From the cell containing the given text, extract its center point as [x, y] coordinate. 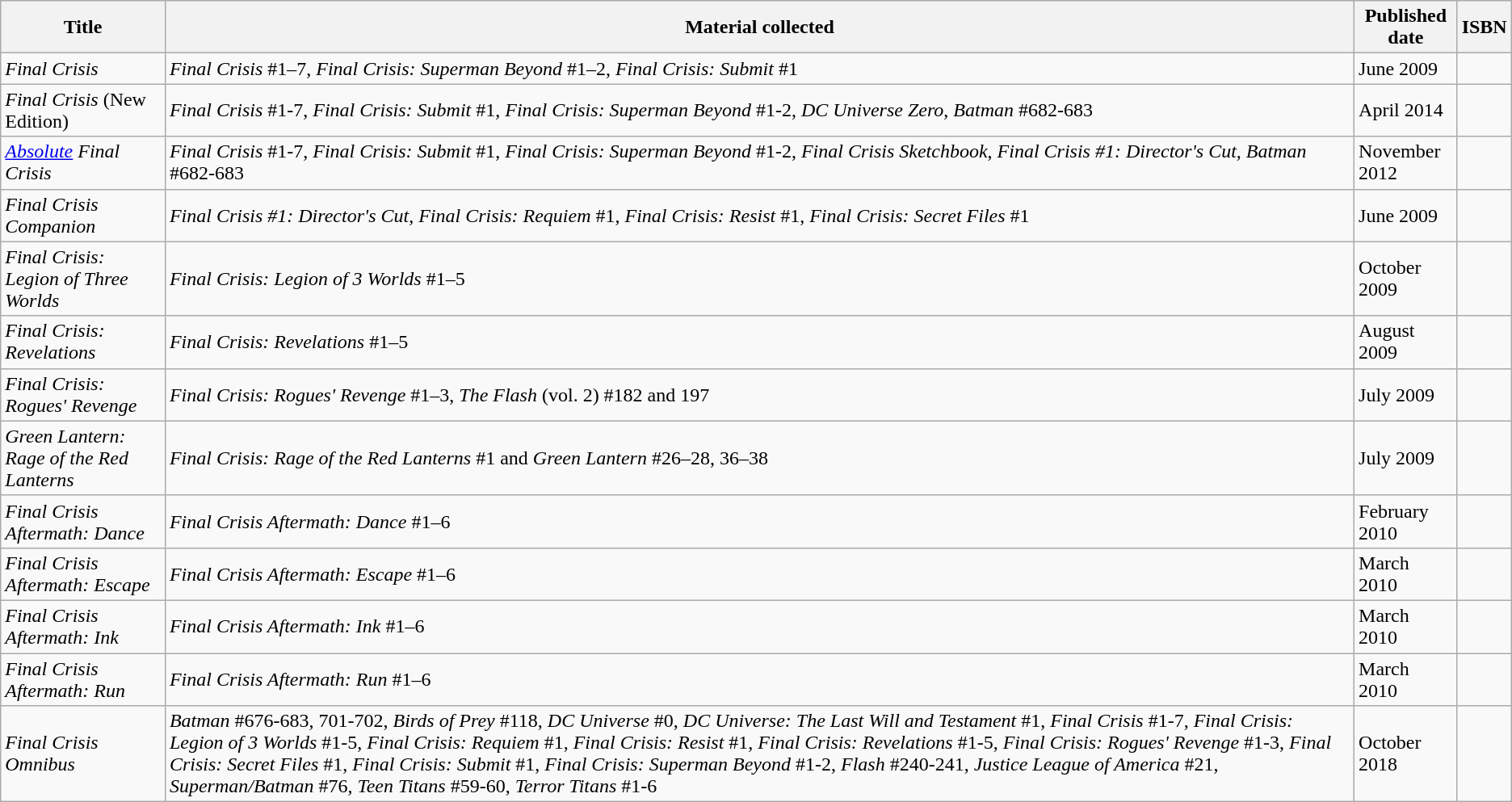
Final Crisis #1: Director's Cut, Final Crisis: Requiem #1, Final Crisis: Resist #1, Final Crisis: Secret Files #1 [759, 215]
November 2012 [1406, 163]
April 2014 [1406, 110]
Final Crisis Aftermath: Escape #1–6 [759, 573]
Final Crisis: Rage of the Red Lanterns #1 and Green Lantern #26–28, 36–38 [759, 458]
Final Crisis Aftermath: Run [83, 678]
August 2009 [1406, 342]
ISBN [1485, 27]
Final Crisis Aftermath: Ink [83, 627]
Green Lantern: Rage of the Red Lanterns [83, 458]
Final Crisis #1–7, Final Crisis: Superman Beyond #1–2, Final Crisis: Submit #1 [759, 69]
Final Crisis Aftermath: Escape [83, 573]
Final Crisis: Revelations [83, 342]
Final Crisis Companion [83, 215]
Final Crisis Omnibus [83, 754]
Material collected [759, 27]
Final Crisis: Rogues' Revenge #1–3, The Flash (vol. 2) #182 and 197 [759, 394]
Final Crisis [83, 69]
Final Crisis: Revelations #1–5 [759, 342]
Published date [1406, 27]
Final Crisis: Rogues' Revenge [83, 394]
Absolute Final Crisis [83, 163]
Final Crisis Aftermath: Run #1–6 [759, 678]
Title [83, 27]
Final Crisis (New Edition) [83, 110]
Final Crisis: Legion of 3 Worlds #1–5 [759, 279]
February 2010 [1406, 522]
Final Crisis Aftermath: Ink #1–6 [759, 627]
Final Crisis Aftermath: Dance #1–6 [759, 522]
Final Crisis Aftermath: Dance [83, 522]
October 2009 [1406, 279]
Final Crisis: Legion of Three Worlds [83, 279]
Final Crisis #1-7, Final Crisis: Submit #1, Final Crisis: Superman Beyond #1-2, DC Universe Zero, Batman #682-683 [759, 110]
October 2018 [1406, 754]
